Return the [x, y] coordinate for the center point of the cell that contains the specified text.  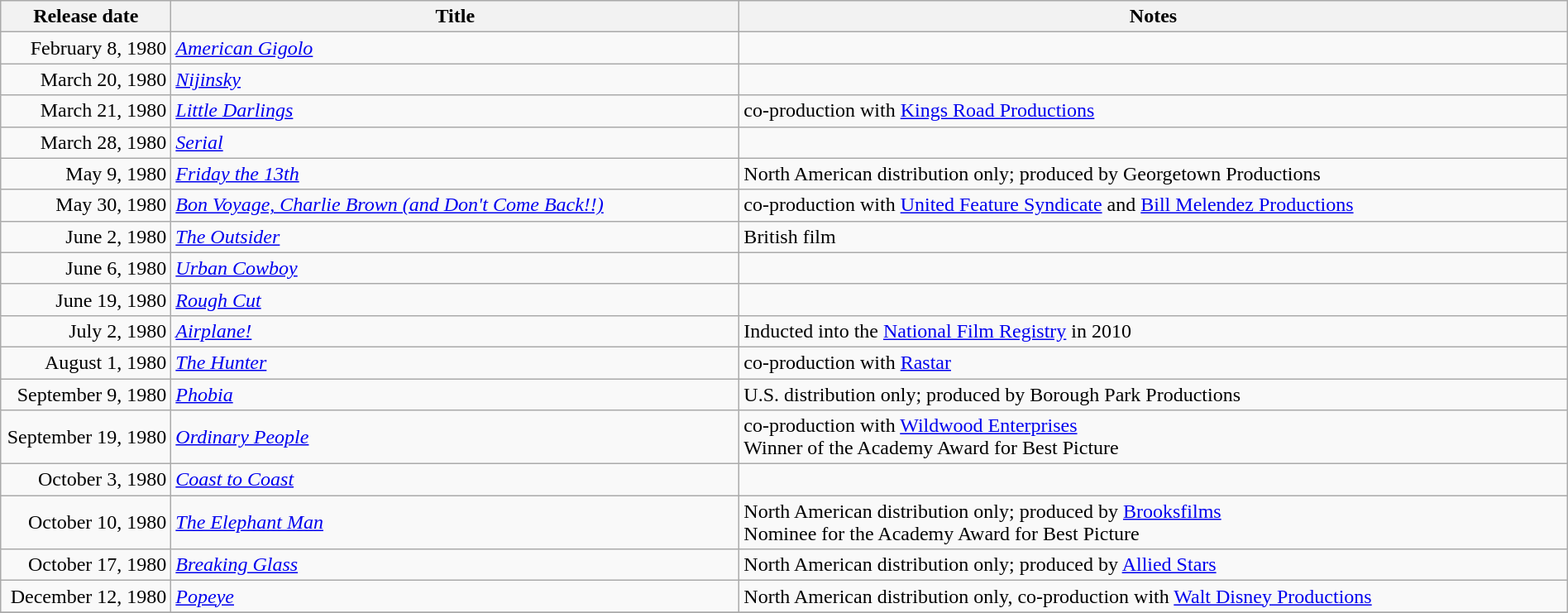
Rough Cut [455, 299]
February 8, 1980 [86, 48]
American Gigolo [455, 48]
Inducted into the National Film Registry in 2010 [1153, 331]
August 1, 1980 [86, 362]
Ordinary People [455, 437]
March 28, 1980 [86, 142]
Breaking Glass [455, 565]
December 12, 1980 [86, 596]
Bon Voyage, Charlie Brown (and Don't Come Back!!) [455, 205]
North American distribution only; produced by Allied Stars [1153, 565]
Little Darlings [455, 111]
June 19, 1980 [86, 299]
Urban Cowboy [455, 268]
British film [1153, 237]
Coast to Coast [455, 480]
North American distribution only; produced by BrooksfilmsNominee for the Academy Award for Best Picture [1153, 523]
July 2, 1980 [86, 331]
co-production with Rastar [1153, 362]
Friday the 13th [455, 174]
Nijinsky [455, 79]
North American distribution only; produced by Georgetown Productions [1153, 174]
North American distribution only, co-production with Walt Disney Productions [1153, 596]
Serial [455, 142]
October 17, 1980 [86, 565]
Phobia [455, 395]
June 2, 1980 [86, 237]
Popeye [455, 596]
March 21, 1980 [86, 111]
May 9, 1980 [86, 174]
September 19, 1980 [86, 437]
co-production with Wildwood EnterprisesWinner of the Academy Award for Best Picture [1153, 437]
March 20, 1980 [86, 79]
The Elephant Man [455, 523]
Notes [1153, 17]
June 6, 1980 [86, 268]
Airplane! [455, 331]
October 10, 1980 [86, 523]
Release date [86, 17]
U.S. distribution only; produced by Borough Park Productions [1153, 395]
September 9, 1980 [86, 395]
Title [455, 17]
October 3, 1980 [86, 480]
May 30, 1980 [86, 205]
co-production with United Feature Syndicate and Bill Melendez Productions [1153, 205]
The Hunter [455, 362]
The Outsider [455, 237]
co-production with Kings Road Productions [1153, 111]
